Provide the (x, y) coordinate of the cell's center where the given text is located.  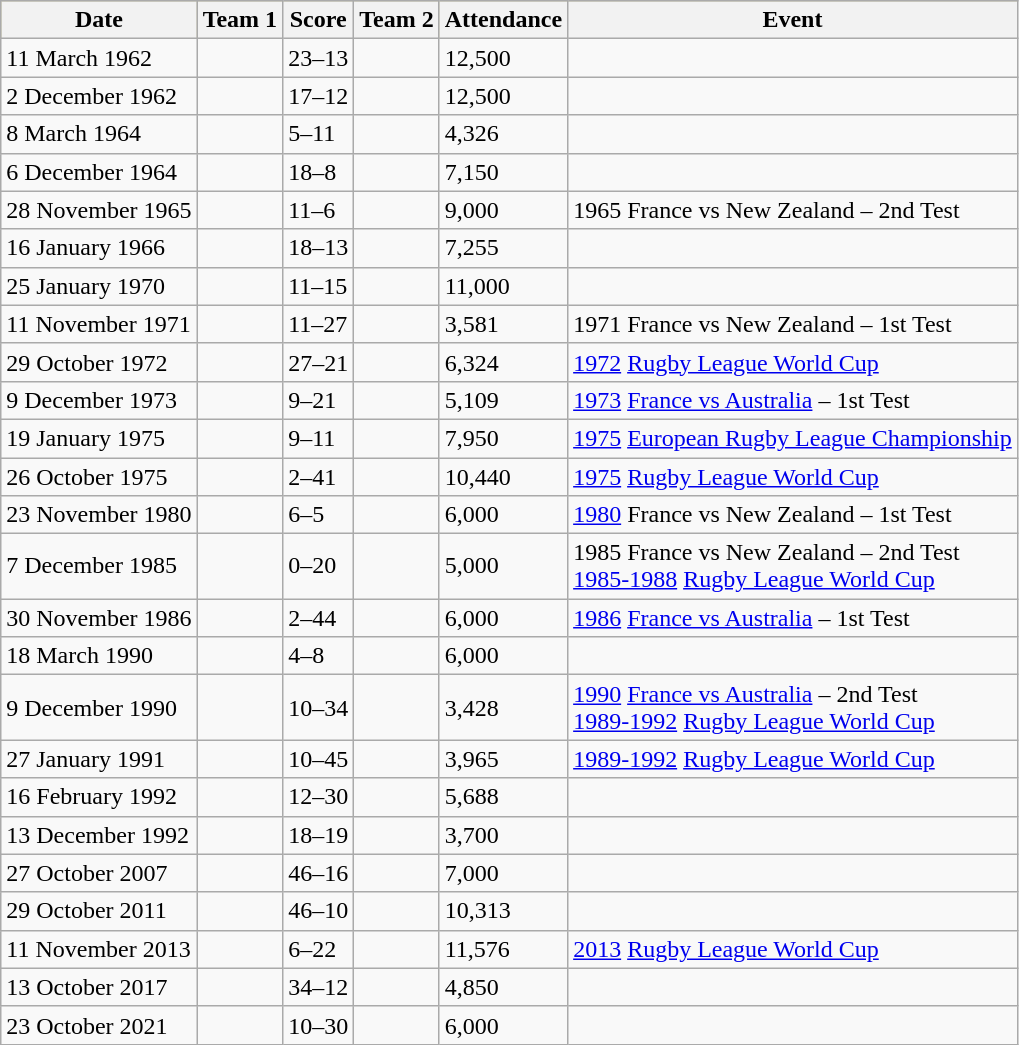
29 October 1972 (99, 362)
1980 France vs New Zealand – 1st Test (793, 515)
Team 1 (240, 20)
27 January 1991 (99, 759)
3,581 (503, 324)
1990 France vs Australia – 2nd Test 1989-1992 Rugby League World Cup (793, 708)
46–16 (318, 873)
10–30 (318, 1025)
6 December 1964 (99, 172)
4–8 (318, 656)
23 November 1980 (99, 515)
5,688 (503, 797)
8 March 1964 (99, 134)
9 December 1973 (99, 400)
4,850 (503, 987)
18 March 1990 (99, 656)
7 December 1985 (99, 566)
46–10 (318, 911)
1986 France vs Australia – 1st Test (793, 618)
9–21 (318, 400)
5,109 (503, 400)
Date (99, 20)
34–12 (318, 987)
1965 France vs New Zealand – 2nd Test (793, 210)
6,324 (503, 362)
0–20 (318, 566)
11–6 (318, 210)
17–12 (318, 96)
9–11 (318, 438)
10,440 (503, 477)
18–13 (318, 248)
28 November 1965 (99, 210)
27–21 (318, 362)
7,255 (503, 248)
2–44 (318, 618)
10–45 (318, 759)
2–41 (318, 477)
23–13 (318, 58)
13 October 2017 (99, 987)
7,000 (503, 873)
19 January 1975 (99, 438)
10–34 (318, 708)
4,326 (503, 134)
1975 European Rugby League Championship (793, 438)
11–15 (318, 286)
16 February 1992 (99, 797)
10,313 (503, 911)
9 December 1990 (99, 708)
18–19 (318, 835)
1971 France vs New Zealand – 1st Test (793, 324)
11–27 (318, 324)
25 January 1970 (99, 286)
18–8 (318, 172)
Attendance (503, 20)
13 December 1992 (99, 835)
1973 France vs Australia – 1st Test (793, 400)
26 October 1975 (99, 477)
27 October 2007 (99, 873)
11 March 1962 (99, 58)
5–11 (318, 134)
11,576 (503, 949)
11 November 2013 (99, 949)
6–5 (318, 515)
5,000 (503, 566)
30 November 1986 (99, 618)
3,700 (503, 835)
29 October 2011 (99, 911)
Score (318, 20)
12–30 (318, 797)
11 November 1971 (99, 324)
2013 Rugby League World Cup (793, 949)
7,150 (503, 172)
9,000 (503, 210)
3,428 (503, 708)
3,965 (503, 759)
1972 Rugby League World Cup (793, 362)
2 December 1962 (99, 96)
11,000 (503, 286)
1989-1992 Rugby League World Cup (793, 759)
7,950 (503, 438)
16 January 1966 (99, 248)
Team 2 (397, 20)
1985 France vs New Zealand – 2nd Test 1985-1988 Rugby League World Cup (793, 566)
Event (793, 20)
23 October 2021 (99, 1025)
1975 Rugby League World Cup (793, 477)
6–22 (318, 949)
